Detect which cell encompasses the target text, then output its [X, Y] center coordinate. 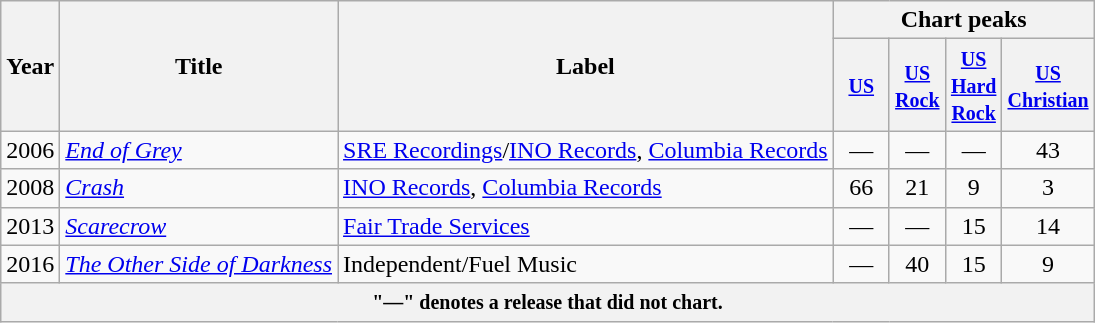
Label [586, 66]
"—" denotes a release that did not chart. [548, 302]
2006 [30, 150]
US Christian [1048, 85]
US Hard Rock [974, 85]
Year [30, 66]
Independent/Fuel Music [586, 264]
2016 [30, 264]
3 [1048, 188]
US [861, 85]
66 [861, 188]
US Rock [917, 85]
Crash [199, 188]
SRE Recordings/INO Records, Columbia Records [586, 150]
2008 [30, 188]
The Other Side of Darkness [199, 264]
End of Grey [199, 150]
Chart peaks [964, 20]
Fair Trade Services [586, 226]
INO Records, Columbia Records [586, 188]
21 [917, 188]
Title [199, 66]
14 [1048, 226]
43 [1048, 150]
40 [917, 264]
2013 [30, 226]
Scarecrow [199, 226]
